Provide the [X, Y] coordinate of the cell's center where the given text is located.  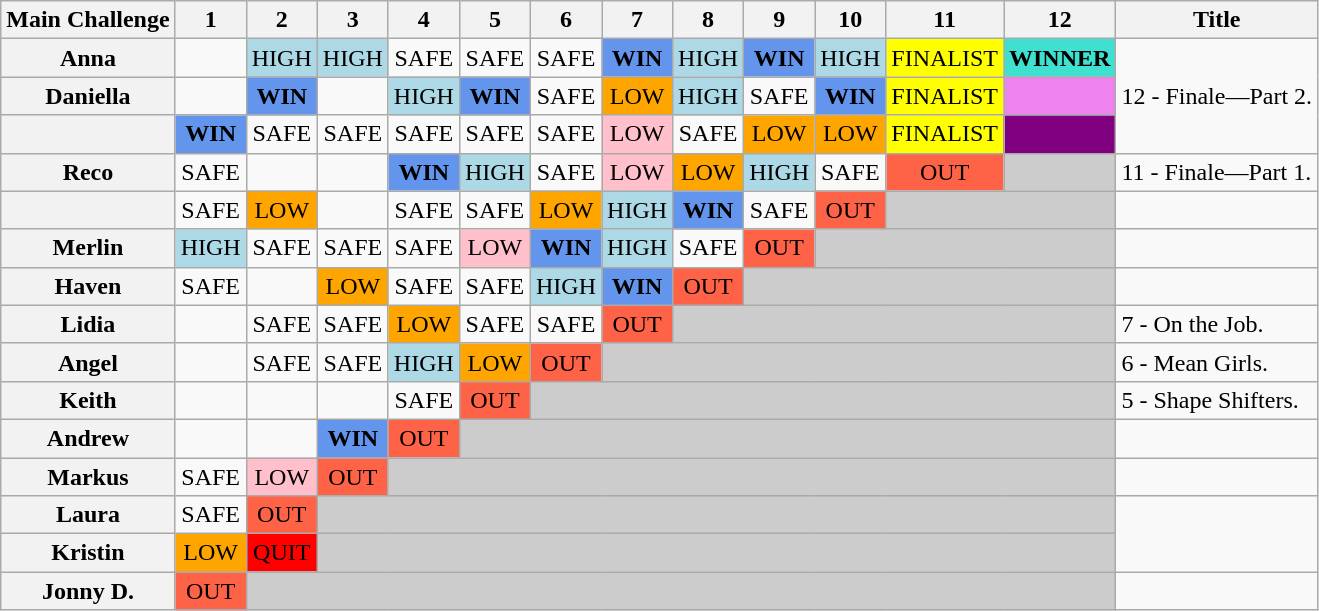
Haven [88, 286]
Keith [88, 400]
Laura [88, 515]
Reco [88, 172]
12 - Finale—Part 2. [1217, 96]
7 [638, 20]
Angel [88, 362]
11 [945, 20]
Jonny D. [88, 591]
Anna [88, 58]
8 [708, 20]
5 [494, 20]
Merlin [88, 248]
2 [282, 20]
7 - On the Job. [1217, 324]
1 [210, 20]
Kristin [88, 553]
Andrew [88, 438]
Daniella [88, 96]
Main Challenge [88, 20]
6 - Mean Girls. [1217, 362]
10 [850, 20]
Markus [88, 477]
Lidia [88, 324]
QUIT [282, 553]
12 [1060, 20]
4 [424, 20]
3 [352, 20]
6 [566, 20]
Title [1217, 20]
5 - Shape Shifters. [1217, 400]
WINNER [1060, 58]
9 [780, 20]
11 - Finale—Part 1. [1217, 172]
